Locate the cell with the specified text and output its (X, Y) center coordinate. 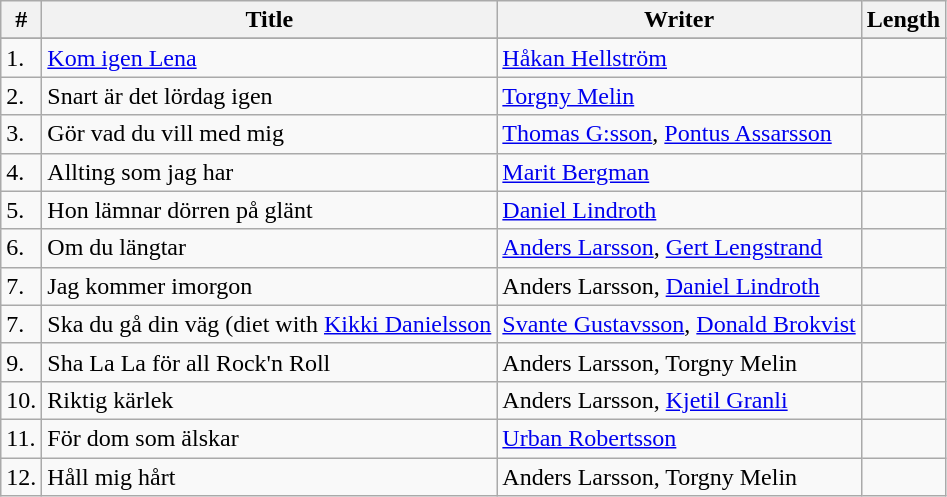
1. (22, 58)
Ska du gå din väg (diet with Kikki Danielsson (270, 324)
Svante Gustavsson, Donald Brokvist (679, 324)
Writer (679, 20)
Urban Robertsson (679, 438)
Torgny Melin (679, 96)
3. (22, 134)
Om du längtar (270, 248)
9. (22, 362)
Allting som jag har (270, 172)
Kom igen Lena (270, 58)
Snart är det lördag igen (270, 96)
Anders Larsson, Daniel Lindroth (679, 286)
5. (22, 210)
Jag kommer imorgon (270, 286)
# (22, 20)
Anders Larsson, Gert Lengstrand (679, 248)
Hon lämnar dörren på glänt (270, 210)
Marit Bergman (679, 172)
Sha La La för all Rock'n Roll (270, 362)
2. (22, 96)
För dom som älskar (270, 438)
11. (22, 438)
Riktig kärlek (270, 400)
Length (903, 20)
Thomas G:sson, Pontus Assarsson (679, 134)
Håkan Hellström (679, 58)
Gör vad du vill med mig (270, 134)
Daniel Lindroth (679, 210)
Håll mig hårt (270, 477)
10. (22, 400)
Anders Larsson, Kjetil Granli (679, 400)
12. (22, 477)
Title (270, 20)
4. (22, 172)
6. (22, 248)
